Extract the (x, y) coordinate from the center of the cell holding the provided text.  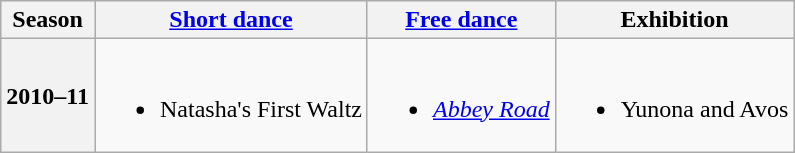
Free dance (461, 20)
Short dance (230, 20)
Season (48, 20)
Abbey Road (461, 96)
Yunona and Avos (674, 96)
Exhibition (674, 20)
2010–11 (48, 96)
Natasha's First Waltz (230, 96)
